Return [X, Y] of the center of cell containing provided text 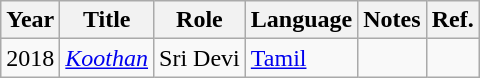
Notes [392, 20]
Sri Devi [200, 58]
2018 [30, 58]
Tamil [301, 58]
Title [107, 20]
Language [301, 20]
Role [200, 20]
Koothan [107, 58]
Ref. [452, 20]
Year [30, 20]
